Detect which cell encompasses the target text, then output its (x, y) center coordinate. 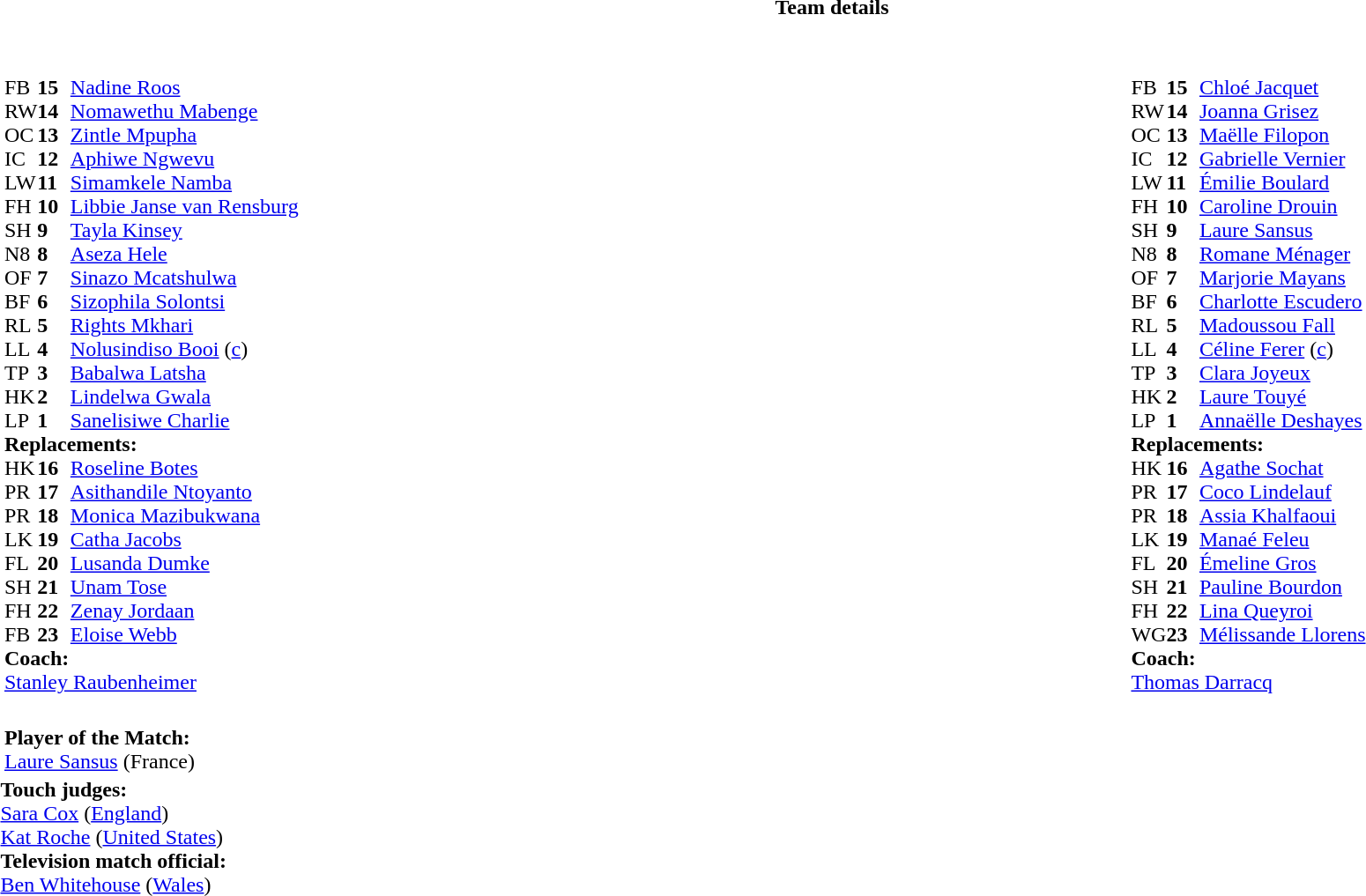
Tayla Kinsey (185, 231)
Coco Lindelauf (1283, 492)
Madoussou Fall (1283, 326)
Laure Touyé (1283, 396)
Agathe Sochat (1283, 469)
Catha Jacobs (185, 539)
Sinazo Mcatshulwa (185, 278)
Laure Sansus (1283, 231)
Eloise Webb (185, 634)
Zenay Jordaan (185, 611)
Marjorie Mayans (1283, 278)
Simamkele Namba (185, 183)
Chloé Jacquet (1283, 88)
Romane Ménager (1283, 254)
Lina Queyroi (1283, 611)
Nomawethu Mabenge (185, 111)
Sizophila Solontsi (185, 301)
Nolusindiso Booi (c) (185, 349)
Caroline Drouin (1283, 206)
Thomas Darracq (1248, 682)
Gabrielle Vernier (1283, 159)
WG (1148, 634)
Monica Mazibukwana (185, 516)
Manaé Feleu (1283, 539)
Mélissande Llorens (1283, 634)
Stanley Raubenheimer (152, 682)
Roseline Botes (185, 469)
Maëlle Filopon (1283, 136)
Unam Tose (185, 587)
Nadine Roos (185, 88)
Céline Ferer (c) (1283, 349)
Émilie Boulard (1283, 183)
Émeline Gros (1283, 564)
Charlotte Escudero (1283, 301)
Lindelwa Gwala (185, 396)
Sanelisiwe Charlie (185, 421)
Aphiwe Ngwevu (185, 159)
Lusanda Dumke (185, 564)
Clara Joyeux (1283, 374)
Asithandile Ntoyanto (185, 492)
Rights Mkhari (185, 326)
Joanna Grisez (1283, 111)
Zintle Mpupha (185, 136)
Assia Khalfaoui (1283, 516)
Libbie Janse van Rensburg (185, 206)
Pauline Bourdon (1283, 587)
Annaëlle Deshayes (1283, 421)
Babalwa Latsha (185, 374)
Aseza Hele (185, 254)
